Scan for the cell matching the given text and deliver its [X, Y] coordinate at center. 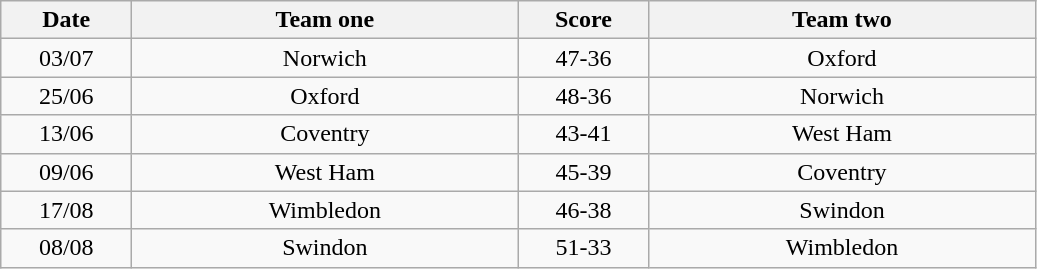
47-36 [584, 58]
Date [66, 20]
25/06 [66, 96]
09/06 [66, 172]
08/08 [66, 248]
51-33 [584, 248]
Team one [325, 20]
03/07 [66, 58]
45-39 [584, 172]
46-38 [584, 210]
43-41 [584, 134]
Score [584, 20]
17/08 [66, 210]
48-36 [584, 96]
Team two [842, 20]
13/06 [66, 134]
